Return the [X, Y] coordinate for the center point of the cell that contains the specified text.  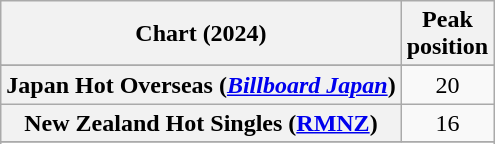
Japan Hot Overseas (Billboard Japan) [201, 85]
New Zealand Hot Singles (RMNZ) [201, 123]
Chart (2024) [201, 34]
Peakposition [447, 34]
20 [447, 85]
16 [447, 123]
